Provide the (X, Y) coordinate of the cell's center where the given text is located.  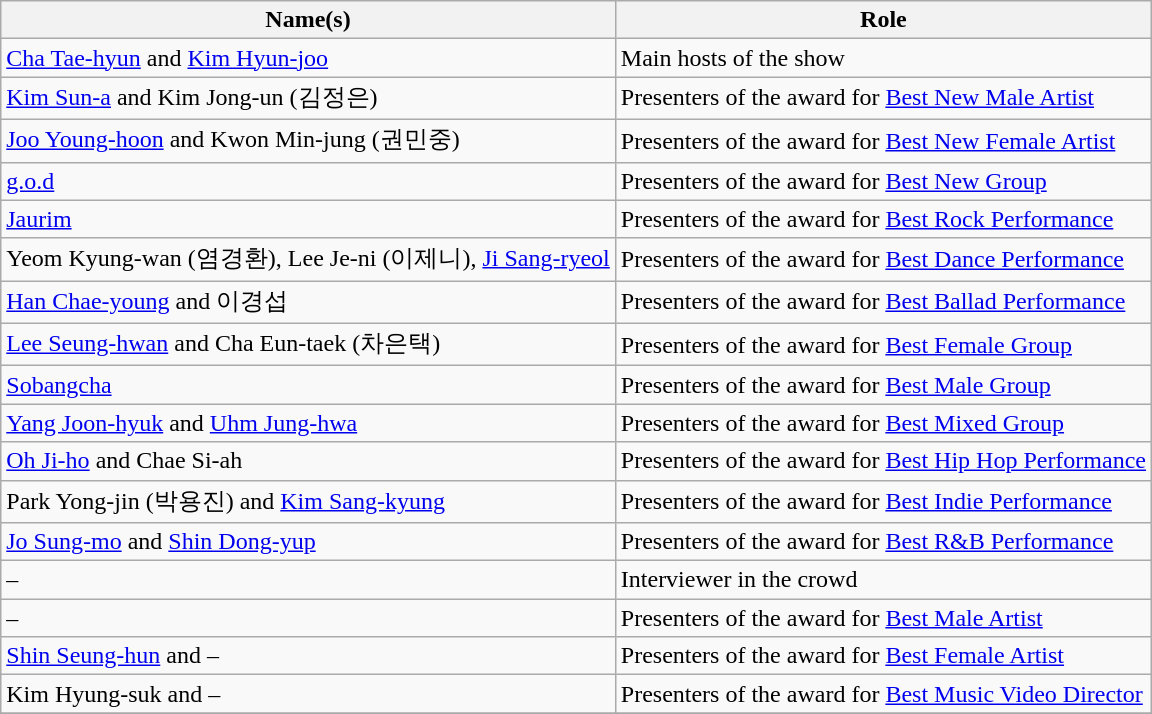
Sobangcha (308, 385)
g.o.d (308, 181)
Presenters of the award for Best Female Artist (883, 656)
Presenters of the award for Best Dance Performance (883, 260)
Presenters of the award for Best R&B Performance (883, 542)
Presenters of the award for Best Male Artist (883, 618)
Presenters of the award for Best Male Group (883, 385)
Presenters of the award for Best Rock Performance (883, 219)
Cha Tae-hyun and Kim Hyun-joo (308, 58)
Presenters of the award for Best Ballad Performance (883, 302)
Joo Young-hoon and Kwon Min-jung (권민중) (308, 140)
Presenters of the award for Best New Male Artist (883, 98)
Presenters of the award for Best New Female Artist (883, 140)
Presenters of the award for Best Hip Hop Performance (883, 461)
Yang Joon-hyuk and Uhm Jung-hwa (308, 423)
Presenters of the award for Best Female Group (883, 344)
Oh Ji-ho and Chae Si-ah (308, 461)
Interviewer in the crowd (883, 580)
Presenters of the award for Best Indie Performance (883, 502)
Kim Sun-a and Kim Jong-un (김정은) (308, 98)
Lee Seung-hwan and Cha Eun-taek (차은택) (308, 344)
Main hosts of the show (883, 58)
Yeom Kyung-wan (염경환), Lee Je-ni (이제니), Ji Sang-ryeol (308, 260)
Han Chae-young and 이경섭 (308, 302)
Name(s) (308, 20)
Jo Sung-mo and Shin Dong-yup (308, 542)
Jaurim (308, 219)
Park Yong-jin (박용진) and Kim Sang-kyung (308, 502)
Presenters of the award for Best Mixed Group (883, 423)
Presenters of the award for Best Music Video Director (883, 694)
Presenters of the award for Best New Group (883, 181)
Shin Seung-hun and – (308, 656)
Kim Hyung-suk and – (308, 694)
Role (883, 20)
